Detect which cell encompasses the target text, then output its (X, Y) center coordinate. 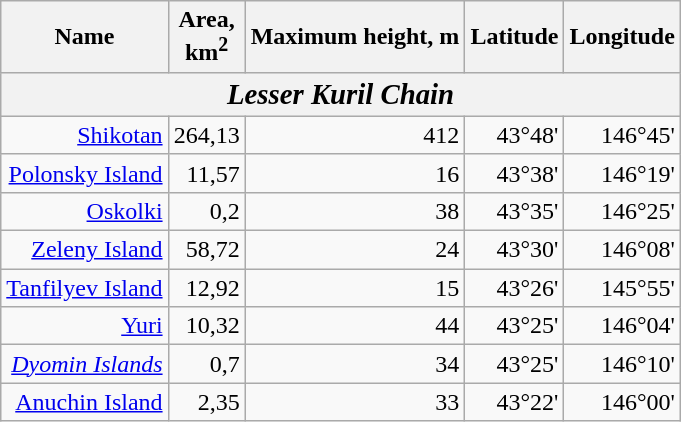
0,2 (206, 211)
43°38' (514, 173)
2,35 (206, 402)
43°35' (514, 211)
Anuchin Island (84, 402)
146°04' (622, 326)
43°48' (514, 135)
264,13 (206, 135)
24 (355, 250)
Lesser Kuril Chain (341, 94)
146°45' (622, 135)
Maximum height, m (355, 37)
Area, km2 (206, 37)
146°19' (622, 173)
10,32 (206, 326)
Zeleny Island (84, 250)
146°25' (622, 211)
33 (355, 402)
Latitude (514, 37)
15 (355, 288)
Oskolki (84, 211)
38 (355, 211)
Dyomin Islands (84, 364)
Yuri (84, 326)
43°22' (514, 402)
Tanfilyev Island (84, 288)
11,57 (206, 173)
145°55' (622, 288)
12,92 (206, 288)
16 (355, 173)
146°00' (622, 402)
43°30' (514, 250)
146°10' (622, 364)
43°26' (514, 288)
0,7 (206, 364)
Longitude (622, 37)
58,72 (206, 250)
146°08' (622, 250)
Polonsky Island (84, 173)
34 (355, 364)
Name (84, 37)
44 (355, 326)
Shikotan (84, 135)
412 (355, 135)
